For the text-containing cell, return its midpoint in (X, Y) coordinate format. 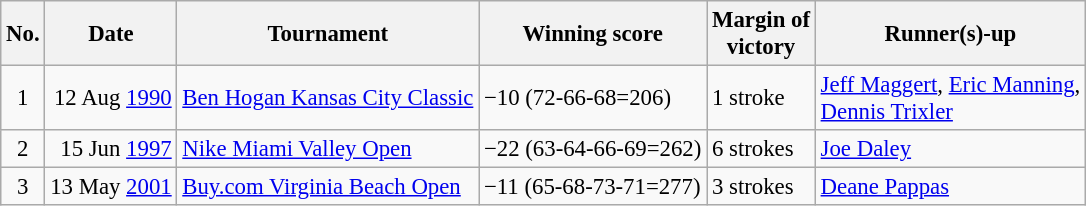
Joe Daley (950, 149)
Jeff Maggert, Eric Manning, Dennis Trixler (950, 98)
Buy.com Virginia Beach Open (328, 187)
Date (111, 34)
Ben Hogan Kansas City Classic (328, 98)
15 Jun 1997 (111, 149)
Runner(s)-up (950, 34)
Margin ofvictory (762, 34)
6 strokes (762, 149)
Winning score (593, 34)
−22 (63-64-66-69=262) (593, 149)
Deane Pappas (950, 187)
−11 (65-68-73-71=277) (593, 187)
No. (23, 34)
1 stroke (762, 98)
Tournament (328, 34)
12 Aug 1990 (111, 98)
1 (23, 98)
Nike Miami Valley Open (328, 149)
−10 (72-66-68=206) (593, 98)
3 strokes (762, 187)
13 May 2001 (111, 187)
2 (23, 149)
3 (23, 187)
